Return (x, y) of the center of cell containing provided text 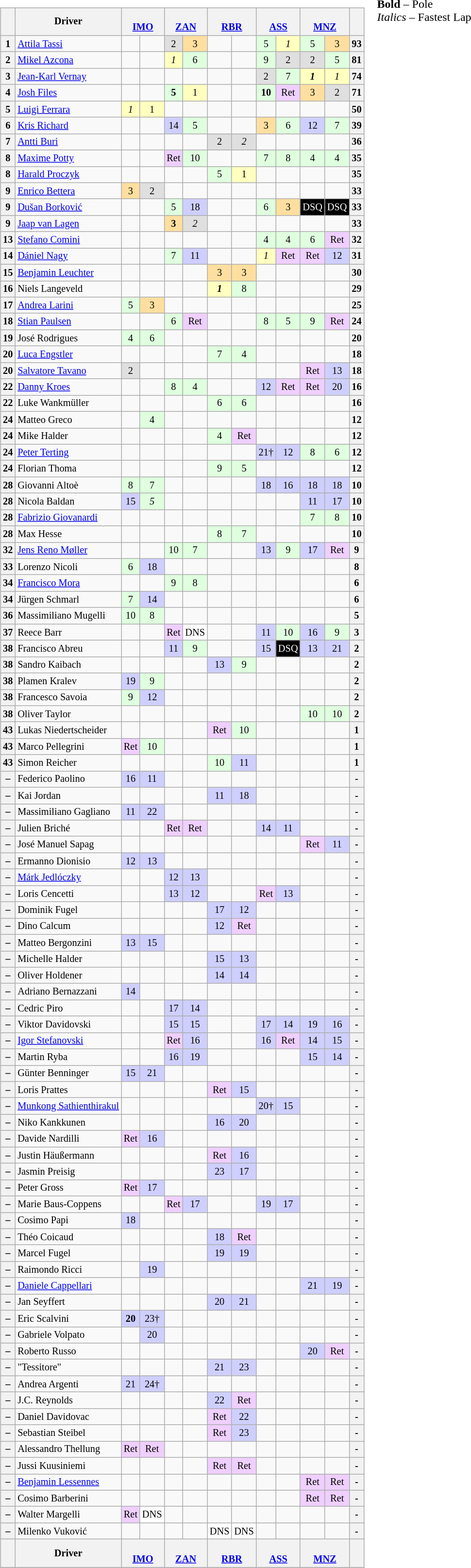
Julien Briché (68, 828)
Harald Proczyk (68, 175)
Justin Häußermann (68, 1155)
Marie Baus-Coppens (68, 1204)
Jussi Kuusiniemi (68, 1466)
Jean-Karl Vernay (68, 77)
Kris Richard (68, 126)
Giovanni Altoè (68, 485)
Dušan Borković (68, 207)
Loris Cencetti (68, 894)
Jens Reno Møller (68, 551)
Sandro Kaibach (68, 665)
Michelle Halder (68, 959)
Reece Barr (68, 632)
Josh Files (68, 93)
Peter Gross (68, 1188)
29 (356, 289)
Cosimo Barberini (68, 1499)
Niels Langeveld (68, 289)
Max Hesse (68, 534)
Plamen Kralev (68, 681)
"Tessitore" (68, 1367)
37 (8, 632)
Lukas Niedertscheider (68, 730)
Martin Ryba (68, 1057)
Mike Halder (68, 436)
Sebastian Steibel (68, 1433)
Mikel Azcona (68, 60)
Luke Wankmüller (68, 404)
J.C. Reynolds (68, 1400)
71 (356, 93)
Lorenzo Nicoli (68, 567)
Jan Seyffert (68, 1302)
93 (356, 44)
30 (356, 272)
Eric Scalvini (68, 1318)
Théo Coicaud (68, 1237)
Massimiliano Mugelli (68, 616)
20† (266, 1106)
Matteo Greco (68, 420)
Loris Prattes (68, 1090)
74 (356, 77)
Maxime Potty (68, 158)
Attila Tassi (68, 44)
Oliver Taylor (68, 714)
Benjamin Lessennes (68, 1482)
Alessandro Thellung (68, 1450)
Antti Buri (68, 142)
Florian Thoma (68, 469)
23† (152, 1318)
Kai Jordan (68, 795)
Marcel Fugel (68, 1253)
Fabrizio Giovanardi (68, 518)
Oliver Holdener (68, 976)
24† (152, 1384)
Benjamin Leuchter (68, 272)
Marco Pellegrini (68, 747)
Viktor Davidovski (68, 1025)
Salvatore Tavano (68, 371)
Milenko Vuković (68, 1531)
Ermanno Dionisio (68, 861)
Nicola Baldan (68, 502)
Daniele Cappellari (68, 1286)
Luigi Ferrara (68, 109)
Andrea Larini (68, 305)
Günter Benninger (68, 1074)
José Manuel Sapag (68, 844)
Niko Kankkunen (68, 1123)
Jaap van Lagen (68, 224)
Francisco Mora (68, 583)
39 (356, 126)
Munkong Sathienthirakul (68, 1106)
Andrea Argenti (68, 1384)
Dominik Fugel (68, 910)
Jürgen Schmarl (68, 600)
Cosimo Papi (68, 1221)
Stian Paulsen (68, 321)
Dániel Nagy (68, 256)
50 (356, 109)
Francisco Abreu (68, 649)
25 (356, 305)
Luca Engstler (68, 354)
Danny Kroes (68, 387)
Enrico Bettera (68, 191)
Stefano Comini (68, 240)
Cedric Piro (68, 1008)
31 (356, 256)
Federico Paolino (68, 779)
Massimiliano Gagliano (68, 812)
81 (356, 60)
Roberto Russo (68, 1351)
Adriano Bernazzani (68, 992)
Igor Stefanovski (68, 1041)
Davide Nardilli (68, 1139)
Matteo Bergonzini (68, 943)
Simon Reicher (68, 763)
Jasmin Preisig (68, 1172)
Gabriele Volpato (68, 1335)
José Rodrigues (68, 338)
Walter Margelli (68, 1515)
Dino Calcum (68, 927)
Raimondo Ricci (68, 1270)
Márk Jedlóczky (68, 877)
Daniel Davidovac (68, 1416)
Peter Terting (68, 453)
21† (266, 453)
Francesco Savoia (68, 698)
